Determine the [x, y] coordinate at the center of the cell enclosing the given text.  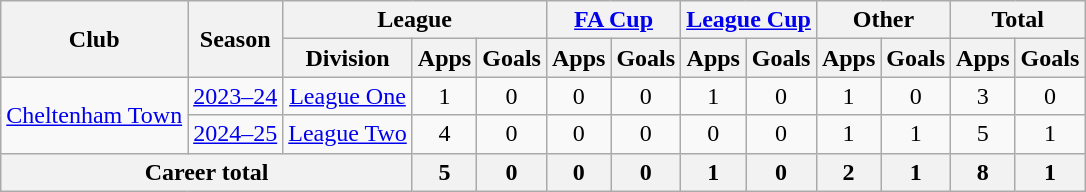
Season [236, 39]
2 [848, 172]
FA Cup [613, 20]
8 [983, 172]
League Cup [749, 20]
League One [348, 96]
Total [1018, 20]
2023–24 [236, 96]
3 [983, 96]
Career total [207, 172]
League Two [348, 134]
2024–25 [236, 134]
Cheltenham Town [94, 115]
4 [444, 134]
Club [94, 39]
Other [883, 20]
League [415, 20]
Division [348, 58]
